For the text-containing cell, return its midpoint in [x, y] coordinate format. 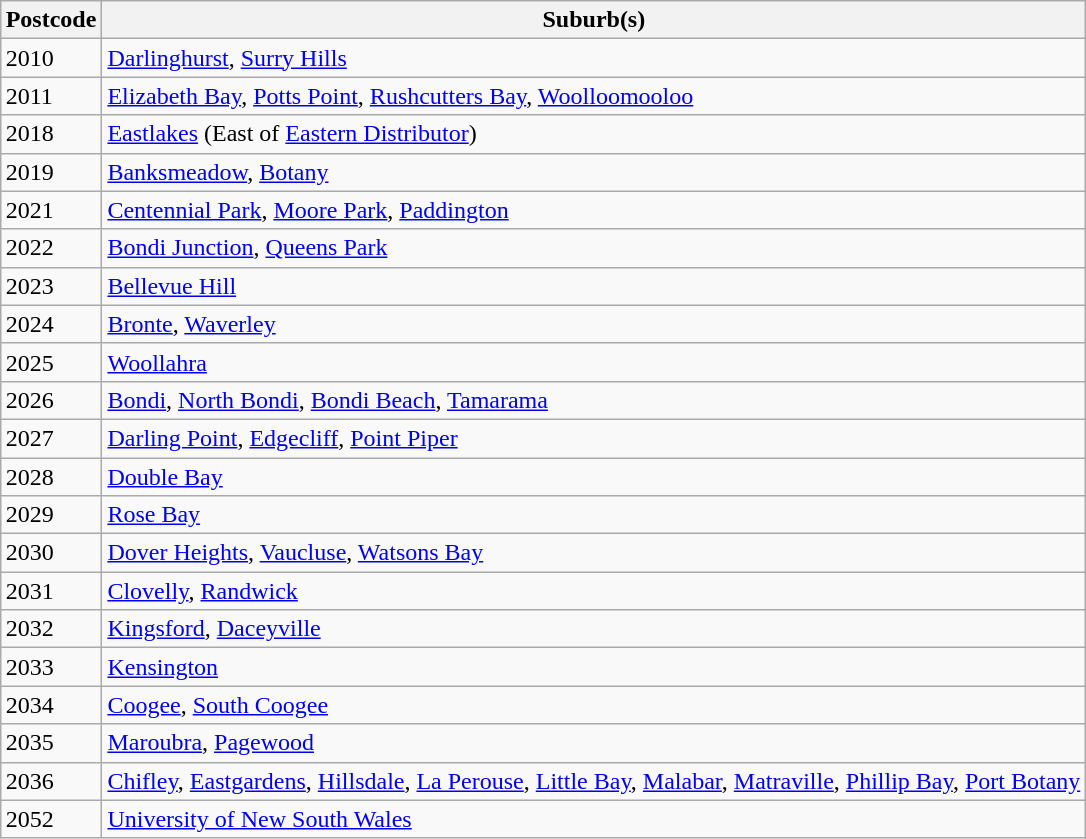
2010 [51, 58]
Banksmeadow, Botany [594, 172]
2025 [51, 362]
2034 [51, 705]
Bondi, North Bondi, Bondi Beach, Tamarama [594, 400]
Clovelly, Randwick [594, 591]
2033 [51, 667]
Chifley, Eastgardens, Hillsdale, La Perouse, Little Bay, Malabar, Matraville, Phillip Bay, Port Botany [594, 781]
Centennial Park, Moore Park, Paddington [594, 210]
Bondi Junction, Queens Park [594, 248]
Woollahra [594, 362]
Suburb(s) [594, 20]
2026 [51, 400]
2028 [51, 477]
Kensington [594, 667]
Kingsford, Daceyville [594, 629]
2019 [51, 172]
2052 [51, 819]
2029 [51, 515]
Elizabeth Bay, Potts Point, Rushcutters Bay, Woolloomooloo [594, 96]
2011 [51, 96]
2035 [51, 743]
2031 [51, 591]
2018 [51, 134]
2036 [51, 781]
Darling Point, Edgecliff, Point Piper [594, 438]
Rose Bay [594, 515]
Darlinghurst, Surry Hills [594, 58]
Maroubra, Pagewood [594, 743]
2030 [51, 553]
2024 [51, 324]
Postcode [51, 20]
Bronte, Waverley [594, 324]
Coogee, South Coogee [594, 705]
2027 [51, 438]
Eastlakes (East of Eastern Distributor) [594, 134]
Double Bay [594, 477]
University of New South Wales [594, 819]
Bellevue Hill [594, 286]
2032 [51, 629]
2023 [51, 286]
2021 [51, 210]
Dover Heights, Vaucluse, Watsons Bay [594, 553]
2022 [51, 248]
